For the text-containing cell, return its midpoint in [X, Y] coordinate format. 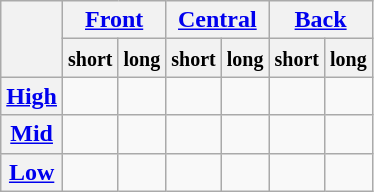
Low [32, 172]
Mid [32, 134]
High [32, 96]
Front [114, 20]
Back [320, 20]
Central [218, 20]
